Detect which cell encompasses the target text, then output its (x, y) center coordinate. 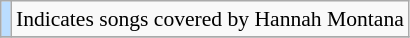
Indicates songs covered by Hannah Montana (210, 19)
